Return the (X, Y) coordinate for the center point of the cell that contains the specified text.  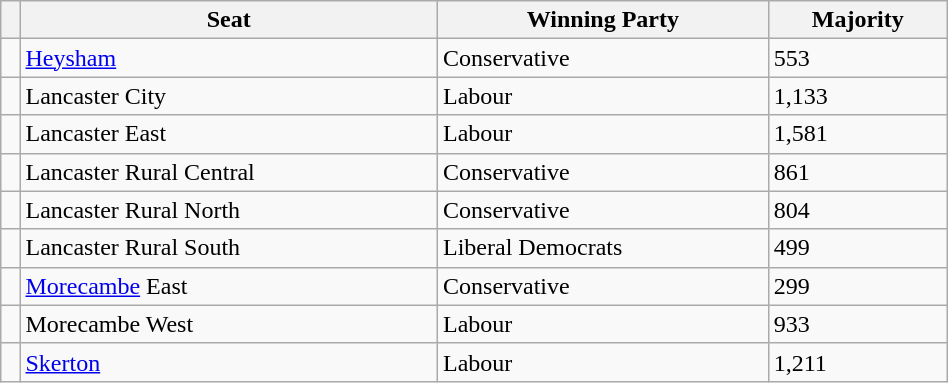
933 (858, 324)
804 (858, 210)
Winning Party (604, 20)
Lancaster Rural Central (229, 172)
Morecambe East (229, 286)
1,133 (858, 96)
Liberal Democrats (604, 248)
Heysham (229, 58)
553 (858, 58)
299 (858, 286)
Lancaster East (229, 134)
499 (858, 248)
861 (858, 172)
Seat (229, 20)
1,211 (858, 362)
Morecambe West (229, 324)
Skerton (229, 362)
Majority (858, 20)
Lancaster City (229, 96)
Lancaster Rural South (229, 248)
1,581 (858, 134)
Lancaster Rural North (229, 210)
